Determine the (x, y) coordinate at the center of the cell enclosing the given text.  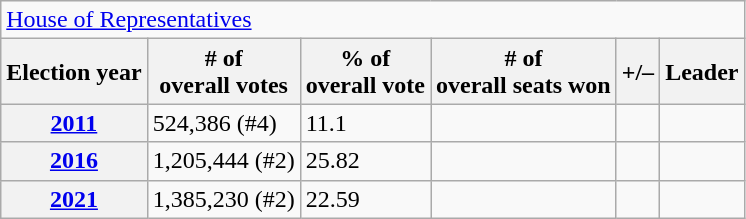
Election year (74, 72)
25.82 (365, 161)
House of Representatives (372, 20)
524,386 (#4) (224, 123)
Leader (702, 72)
# ofoverall votes (224, 72)
% ofoverall vote (365, 72)
11.1 (365, 123)
2021 (74, 199)
22.59 (365, 199)
1,205,444 (#2) (224, 161)
2016 (74, 161)
# ofoverall seats won (524, 72)
2011 (74, 123)
+/– (638, 72)
1,385,230 (#2) (224, 199)
